Return the [X, Y] coordinate for the center point of the cell that contains the specified text.  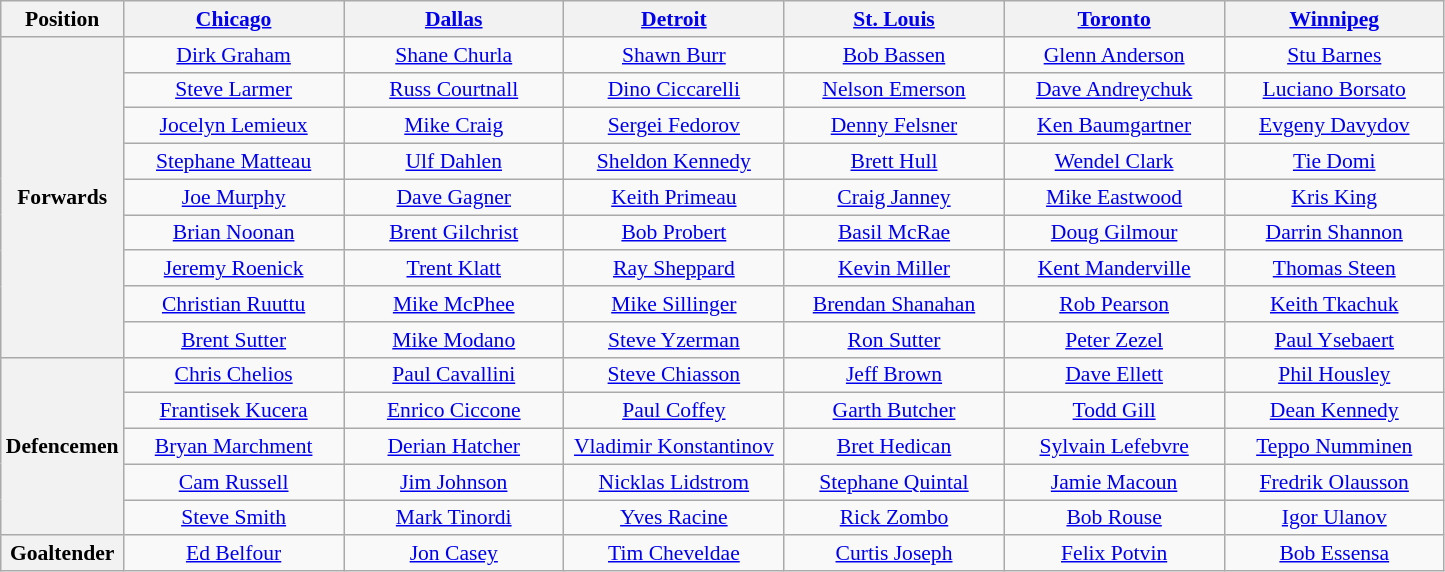
Goaltender [62, 554]
Denny Felsner [894, 126]
Dino Ciccarelli [674, 90]
Brendan Shanahan [894, 304]
Yves Racine [674, 518]
Jim Johnson [454, 482]
Sylvain Lefebvre [1114, 447]
Mike Modano [454, 340]
Tie Domi [1334, 162]
Doug Gilmour [1114, 233]
Dirk Graham [234, 55]
Derian Hatcher [454, 447]
Jeff Brown [894, 375]
Sergei Fedorov [674, 126]
Phil Housley [1334, 375]
Paul Coffey [674, 411]
Cam Russell [234, 482]
Steve Smith [234, 518]
Steve Larmer [234, 90]
Steve Yzerman [674, 340]
Brett Hull [894, 162]
Todd Gill [1114, 411]
Dave Gagner [454, 197]
Evgeny Davydov [1334, 126]
Craig Janney [894, 197]
Darrin Shannon [1334, 233]
Luciano Borsato [1334, 90]
Forwards [62, 198]
Fredrik Olausson [1334, 482]
Ulf Dahlen [454, 162]
Chris Chelios [234, 375]
Paul Ysebaert [1334, 340]
Bob Bassen [894, 55]
Jon Casey [454, 554]
Bret Hedican [894, 447]
Felix Potvin [1114, 554]
Dave Ellett [1114, 375]
Shawn Burr [674, 55]
Jeremy Roenick [234, 269]
Keith Tkachuk [1334, 304]
Chicago [234, 19]
Glenn Anderson [1114, 55]
Brent Sutter [234, 340]
Kent Manderville [1114, 269]
Wendel Clark [1114, 162]
Kris King [1334, 197]
Bryan Marchment [234, 447]
Bob Rouse [1114, 518]
Mike McPhee [454, 304]
Mike Sillinger [674, 304]
Trent Klatt [454, 269]
Sheldon Kennedy [674, 162]
Jamie Macoun [1114, 482]
Paul Cavallini [454, 375]
Nelson Emerson [894, 90]
Basil McRae [894, 233]
Russ Courtnall [454, 90]
Igor Ulanov [1334, 518]
Peter Zezel [1114, 340]
Christian Ruuttu [234, 304]
Garth Butcher [894, 411]
Joe Murphy [234, 197]
Kevin Miller [894, 269]
Keith Primeau [674, 197]
Ed Belfour [234, 554]
Teppo Numminen [1334, 447]
Brent Gilchrist [454, 233]
Rob Pearson [1114, 304]
Frantisek Kucera [234, 411]
Nicklas Lidstrom [674, 482]
Rick Zombo [894, 518]
Ken Baumgartner [1114, 126]
Curtis Joseph [894, 554]
Ray Sheppard [674, 269]
Vladimir Konstantinov [674, 447]
Stephane Quintal [894, 482]
Stephane Matteau [234, 162]
Detroit [674, 19]
St. Louis [894, 19]
Defencemen [62, 446]
Brian Noonan [234, 233]
Bob Probert [674, 233]
Enrico Ciccone [454, 411]
Bob Essensa [1334, 554]
Toronto [1114, 19]
Winnipeg [1334, 19]
Stu Barnes [1334, 55]
Jocelyn Lemieux [234, 126]
Mike Craig [454, 126]
Dave Andreychuk [1114, 90]
Mike Eastwood [1114, 197]
Ron Sutter [894, 340]
Position [62, 19]
Steve Chiasson [674, 375]
Dallas [454, 19]
Thomas Steen [1334, 269]
Tim Cheveldae [674, 554]
Dean Kennedy [1334, 411]
Shane Churla [454, 55]
Mark Tinordi [454, 518]
